Return [x, y] of the center of cell containing provided text 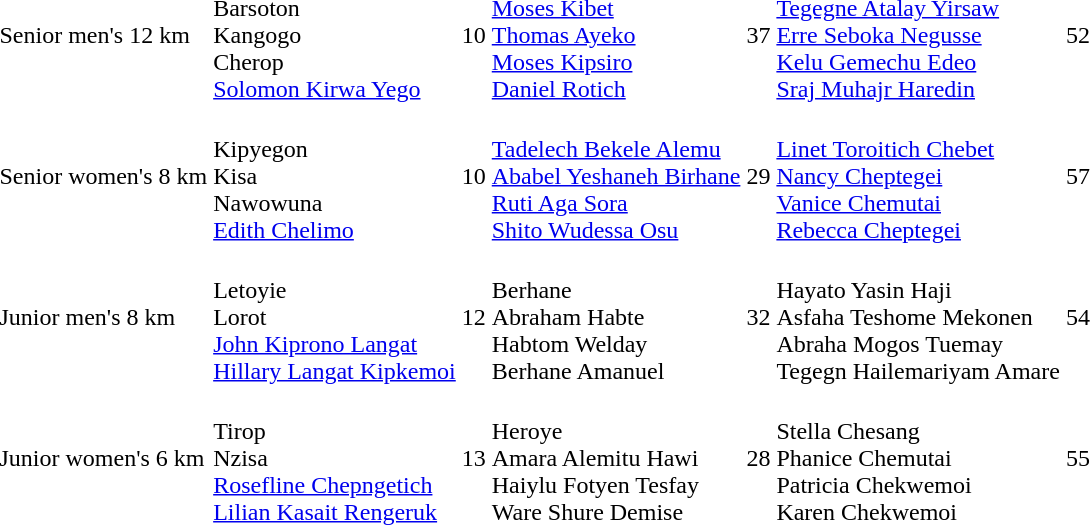
KipyegonKisaNawowunaEdith Chelimo [335, 176]
Hayato Yasin HajiAsfaha Teshome MekonenAbraha Mogos TuemayTegegn Hailemariyam Amare [918, 317]
12 [474, 317]
Linet Toroitich ChebetNancy CheptegeiVanice ChemutaiRebecca Cheptegei [918, 176]
32 [758, 317]
10 [474, 176]
Tadelech Bekele AlemuAbabel Yeshaneh BirhaneRuti Aga SoraShito Wudessa Osu [616, 176]
LetoyieLorotJohn Kiprono LangatHillary Langat Kipkemoi [335, 317]
29 [758, 176]
BerhaneAbraham HabteHabtom WeldayBerhane Amanuel [616, 317]
